Return (x, y) of the center of cell containing provided text 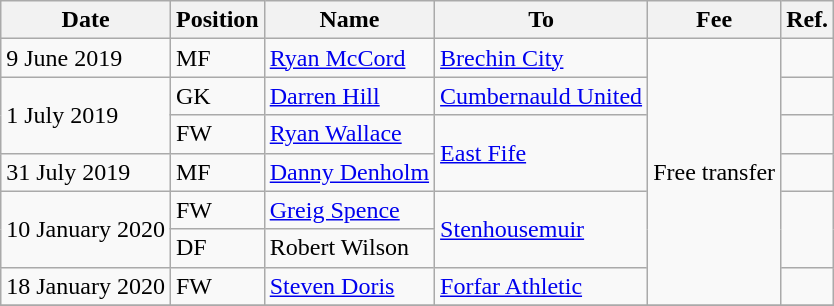
Ryan McCord (349, 58)
Position (217, 20)
Brechin City (542, 58)
Fee (714, 20)
Date (86, 20)
18 January 2020 (86, 286)
Name (349, 20)
1 July 2019 (86, 115)
Darren Hill (349, 96)
Greig Spence (349, 210)
To (542, 20)
Ref. (808, 20)
GK (217, 96)
Steven Doris (349, 286)
31 July 2019 (86, 172)
Robert Wilson (349, 248)
Danny Denholm (349, 172)
East Fife (542, 153)
9 June 2019 (86, 58)
Free transfer (714, 172)
Forfar Athletic (542, 286)
Cumbernauld United (542, 96)
Stenhousemuir (542, 229)
Ryan Wallace (349, 134)
10 January 2020 (86, 229)
DF (217, 248)
